Capture the cell that displays the provided text and extract its (X, Y) central coordinate. 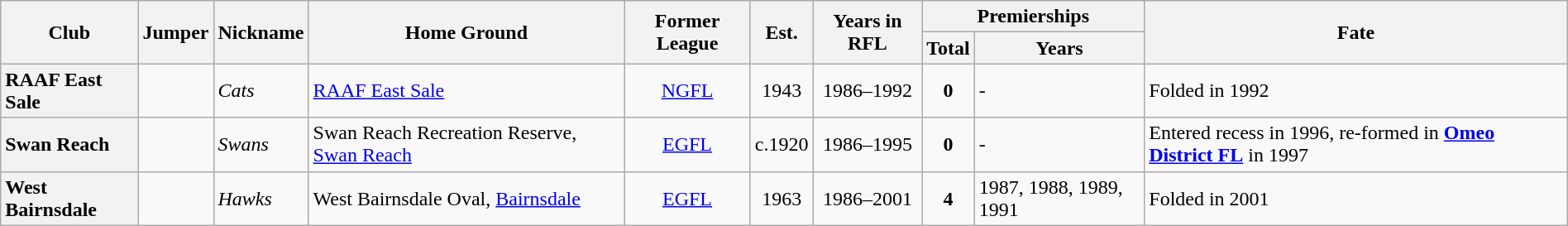
Est. (782, 32)
Years in RFL (868, 32)
Years (1059, 48)
1986–1995 (868, 144)
1986–1992 (868, 91)
West Bairnsdale (69, 199)
Folded in 1992 (1356, 91)
1987, 1988, 1989, 1991 (1059, 199)
NGFL (688, 91)
Swan Reach (69, 144)
1963 (782, 199)
Home Ground (466, 32)
Fate (1356, 32)
Premierships (1034, 17)
Hawks (261, 199)
Total (949, 48)
1986–2001 (868, 199)
4 (949, 199)
1943 (782, 91)
Entered recess in 1996, re-formed in Omeo District FL in 1997 (1356, 144)
Nickname (261, 32)
Swan Reach Recreation Reserve, Swan Reach (466, 144)
c.1920 (782, 144)
West Bairnsdale Oval, Bairnsdale (466, 199)
Folded in 2001 (1356, 199)
Former League (688, 32)
Jumper (175, 32)
Cats (261, 91)
Club (69, 32)
Swans (261, 144)
